Pinpoint the cell where the given text exists, returning its [X, Y] midpoint coordinate. 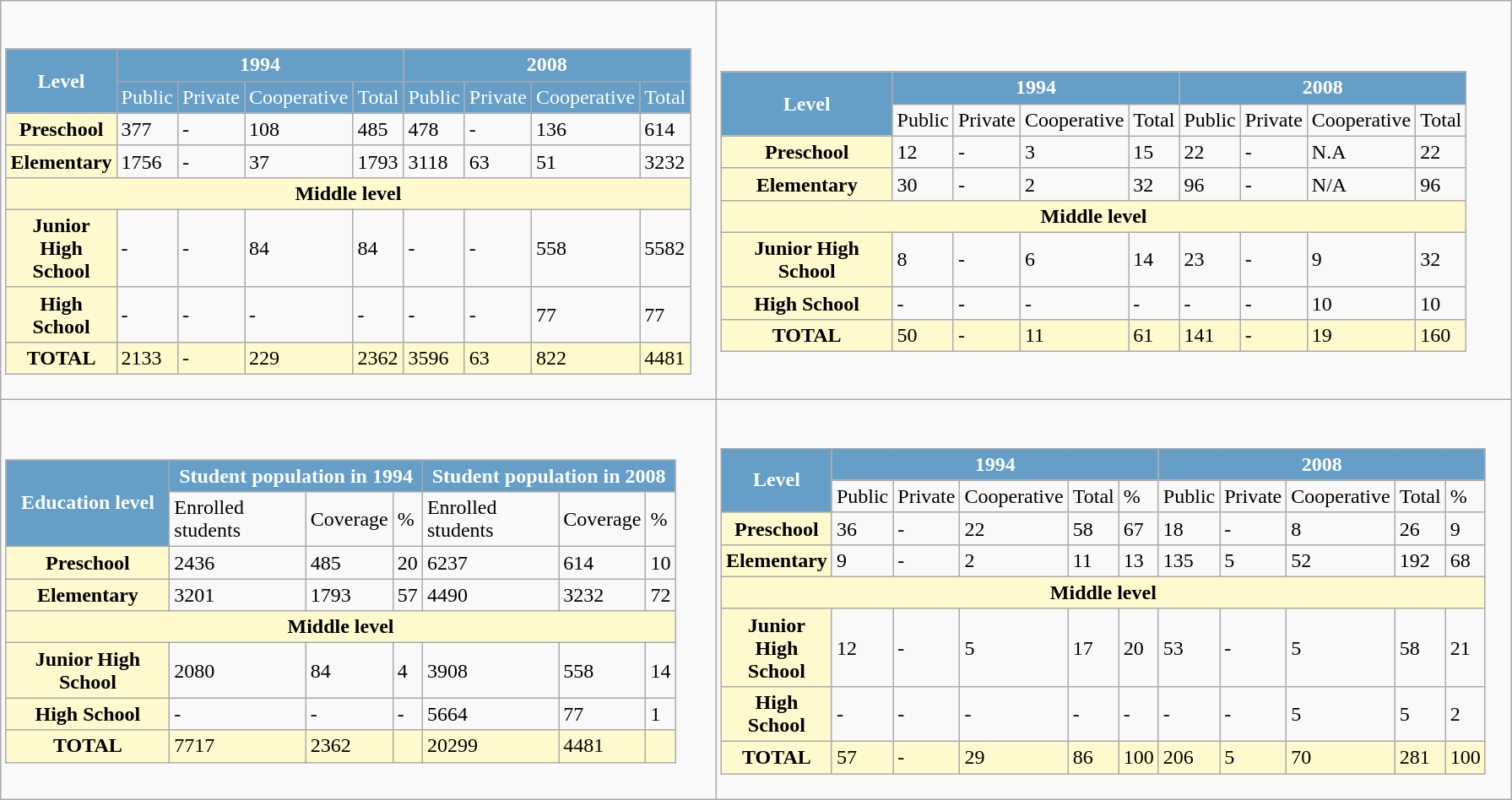
3 [1074, 152]
135 [1189, 560]
Education level [88, 503]
72 [660, 595]
2133 [147, 358]
377 [147, 129]
4 [407, 670]
3118 [434, 161]
68 [1466, 560]
53 [1189, 647]
822 [585, 358]
29 [1014, 758]
20299 [490, 746]
15 [1154, 152]
160 [1441, 335]
Student population in 2008 [549, 476]
3908 [490, 670]
1756 [147, 161]
51 [585, 161]
26 [1420, 528]
50 [923, 335]
18 [1189, 528]
Student population in 1994 [296, 476]
36 [862, 528]
30 [923, 184]
2080 [238, 670]
4490 [490, 595]
21 [1466, 647]
61 [1154, 335]
192 [1420, 560]
3596 [434, 358]
3201 [238, 595]
86 [1093, 758]
229 [299, 358]
2436 [238, 563]
N.A [1361, 152]
6 [1074, 260]
7717 [238, 746]
478 [434, 129]
23 [1210, 260]
206 [1189, 758]
281 [1420, 758]
17 [1093, 647]
136 [585, 129]
67 [1138, 528]
37 [299, 161]
5582 [665, 248]
N/A [1361, 184]
108 [299, 129]
52 [1341, 560]
5664 [490, 714]
1 [660, 714]
70 [1341, 758]
141 [1210, 335]
13 [1138, 560]
19 [1361, 335]
6237 [490, 563]
